Return [X, Y] of the center of cell containing provided text 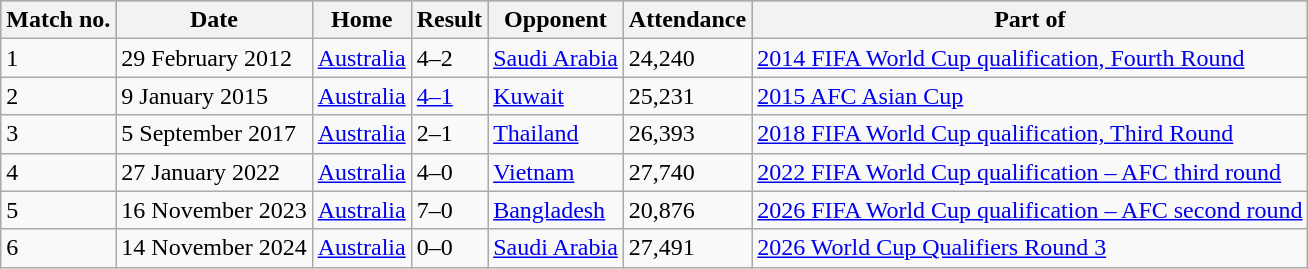
9 January 2015 [214, 96]
Part of [1030, 20]
20,876 [687, 210]
Result [449, 20]
4–1 [449, 96]
7–0 [449, 210]
2–1 [449, 134]
27,491 [687, 248]
27 January 2022 [214, 172]
Kuwait [556, 96]
4–0 [449, 172]
2022 FIFA World Cup qualification – AFC third round [1030, 172]
24,240 [687, 58]
Opponent [556, 20]
26,393 [687, 134]
Date [214, 20]
29 February 2012 [214, 58]
2 [58, 96]
16 November 2023 [214, 210]
2018 FIFA World Cup qualification, Third Round [1030, 134]
0–0 [449, 248]
3 [58, 134]
Thailand [556, 134]
Vietnam [556, 172]
6 [58, 248]
Home [362, 20]
1 [58, 58]
2015 AFC Asian Cup [1030, 96]
27,740 [687, 172]
2026 World Cup Qualifiers Round 3 [1030, 248]
4 [58, 172]
Attendance [687, 20]
Bangladesh [556, 210]
25,231 [687, 96]
2026 FIFA World Cup qualification – AFC second round [1030, 210]
4–2 [449, 58]
5 [58, 210]
Match no. [58, 20]
2014 FIFA World Cup qualification, Fourth Round [1030, 58]
5 September 2017 [214, 134]
14 November 2024 [214, 248]
